From the cell containing the given text, extract its center point as [X, Y] coordinate. 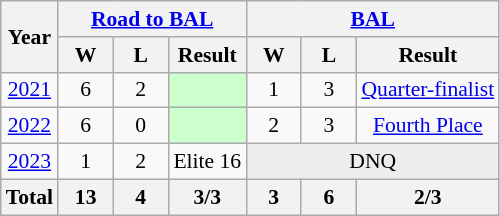
Year [30, 36]
Road to BAL [152, 19]
2021 [30, 90]
2022 [30, 126]
2/3 [428, 197]
BAL [372, 19]
0 [140, 126]
13 [86, 197]
Elite 16 [207, 162]
4 [140, 197]
DNQ [372, 162]
Quarter-finalist [428, 90]
Fourth Place [428, 126]
3/3 [207, 197]
Total [30, 197]
2023 [30, 162]
